Capture the cell that displays the provided text and extract its [X, Y] central coordinate. 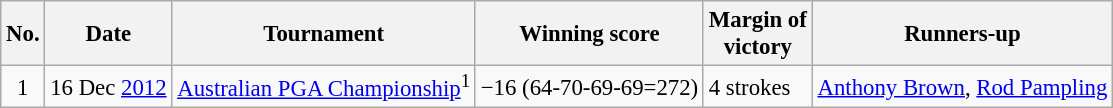
Margin ofvictory [758, 34]
No. [23, 34]
Runners-up [962, 34]
Tournament [324, 34]
1 [23, 87]
16 Dec 2012 [108, 87]
Winning score [589, 34]
Date [108, 34]
Anthony Brown, Rod Pampling [962, 87]
4 strokes [758, 87]
−16 (64-70-69-69=272) [589, 87]
Australian PGA Championship1 [324, 87]
